Search for the cell housing the specified text and yield its (x, y) center coordinate. 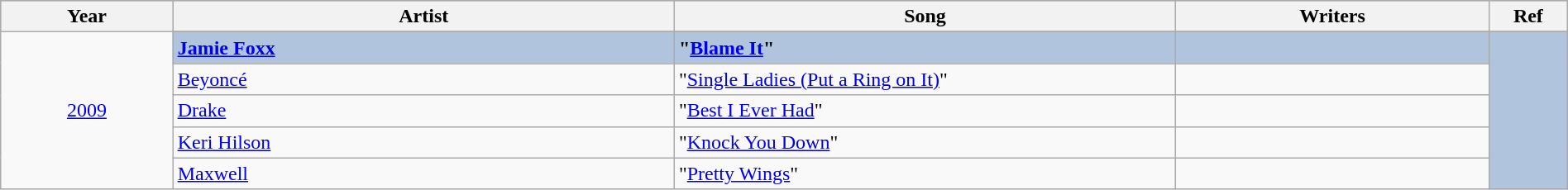
"Best I Ever Had" (925, 111)
Year (87, 17)
"Single Ladies (Put a Ring on It)" (925, 79)
"Blame It" (925, 48)
Keri Hilson (423, 142)
Drake (423, 111)
Ref (1528, 17)
Maxwell (423, 173)
Jamie Foxx (423, 48)
Writers (1333, 17)
Artist (423, 17)
"Knock You Down" (925, 142)
Song (925, 17)
2009 (87, 111)
"Pretty Wings" (925, 173)
Beyoncé (423, 79)
